Extract the (X, Y) coordinate from the center of the cell holding the provided text.  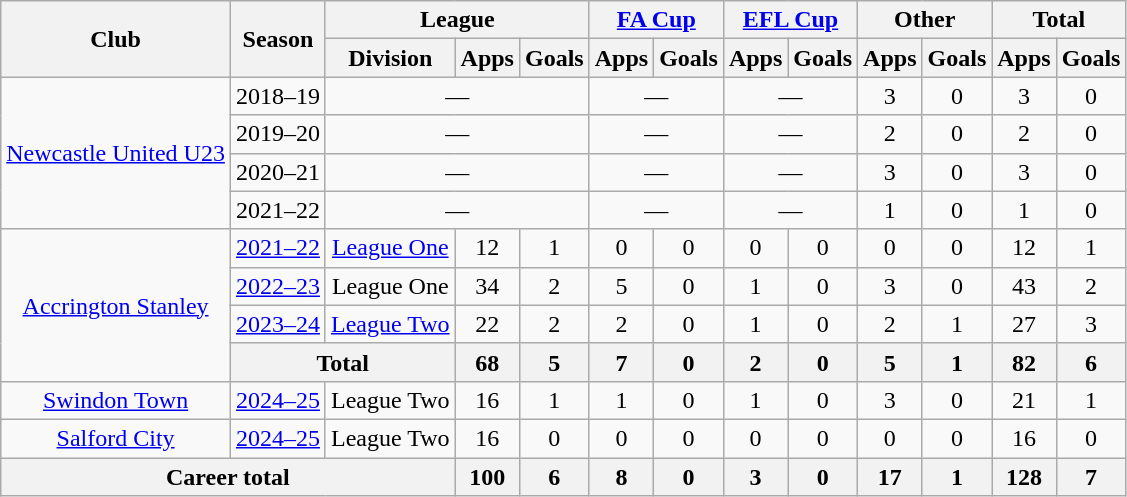
8 (621, 477)
League (457, 20)
2019–20 (278, 134)
FA Cup (656, 20)
43 (1024, 286)
21 (1024, 400)
17 (890, 477)
Club (116, 39)
Career total (228, 477)
27 (1024, 324)
Accrington Stanley (116, 305)
128 (1024, 477)
Swindon Town (116, 400)
EFL Cup (790, 20)
82 (1024, 362)
Season (278, 39)
Newcastle United U23 (116, 153)
2020–21 (278, 172)
2023–24 (278, 324)
22 (487, 324)
68 (487, 362)
100 (487, 477)
Salford City (116, 438)
Division (390, 58)
34 (487, 286)
2022–23 (278, 286)
Other (925, 20)
2018–19 (278, 96)
